Capture the cell that displays the provided text and extract its (x, y) central coordinate. 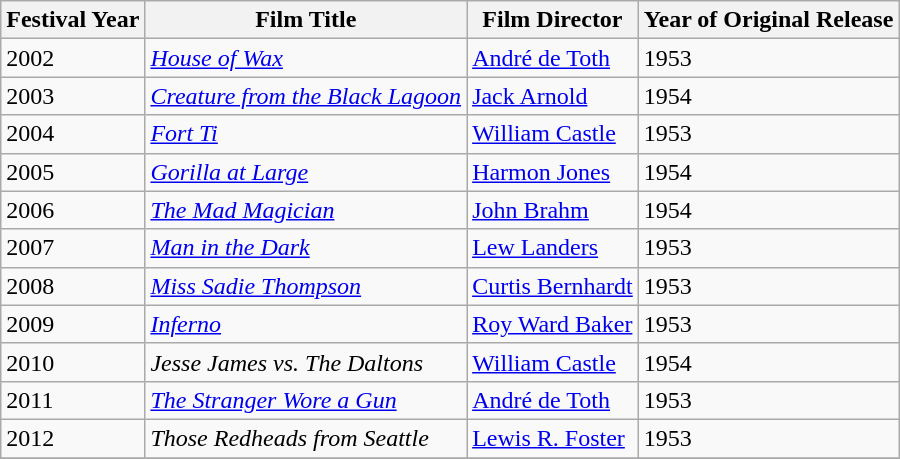
2005 (73, 172)
Inferno (306, 324)
Roy Ward Baker (553, 324)
2007 (73, 248)
2003 (73, 96)
2002 (73, 58)
2008 (73, 286)
Gorilla at Large (306, 172)
2004 (73, 134)
Creature from the Black Lagoon (306, 96)
Lew Landers (553, 248)
The Mad Magician (306, 210)
2010 (73, 362)
Harmon Jones (553, 172)
2011 (73, 400)
2009 (73, 324)
2012 (73, 438)
Miss Sadie Thompson (306, 286)
Festival Year (73, 20)
Curtis Bernhardt (553, 286)
Year of Original Release (768, 20)
The Stranger Wore a Gun (306, 400)
Jack Arnold (553, 96)
2006 (73, 210)
Lewis R. Foster (553, 438)
House of Wax (306, 58)
Man in the Dark (306, 248)
Film Title (306, 20)
John Brahm (553, 210)
Those Redheads from Seattle (306, 438)
Jesse James vs. The Daltons (306, 362)
Fort Ti (306, 134)
Film Director (553, 20)
